Determine the [x, y] coordinate at the center of the cell enclosing the given text.  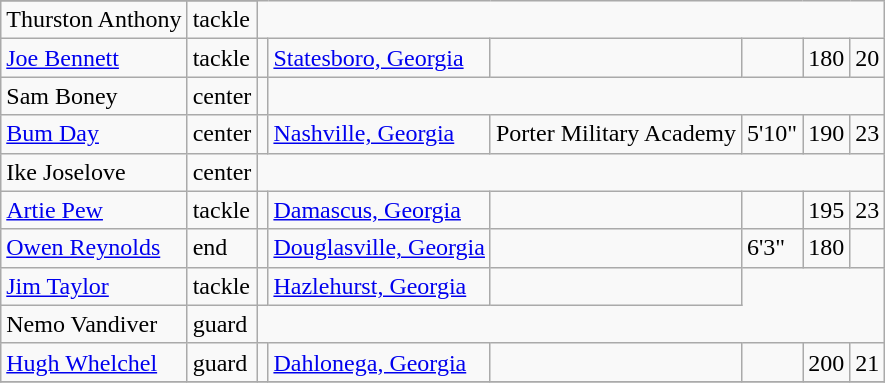
Joe Bennett [94, 58]
Statesboro, Georgia [380, 58]
Sam Boney [94, 96]
Artie Pew [94, 210]
21 [868, 362]
195 [826, 210]
190 [826, 134]
Douglasville, Georgia [380, 248]
Thurston Anthony [94, 20]
20 [868, 58]
Damascus, Georgia [380, 210]
Owen Reynolds [94, 248]
end [222, 248]
Hazlehurst, Georgia [380, 286]
Porter Military Academy [616, 134]
200 [826, 362]
Ike Joselove [94, 172]
Bum Day [94, 134]
5'10" [772, 134]
Nemo Vandiver [94, 324]
Nashville, Georgia [380, 134]
6'3" [772, 248]
Hugh Whelchel [94, 362]
Dahlonega, Georgia [380, 362]
Jim Taylor [94, 286]
